From the cell containing the given text, extract its center point as (x, y) coordinate. 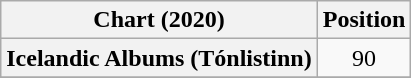
Icelandic Albums (Tónlistinn) (159, 58)
Chart (2020) (159, 20)
90 (364, 58)
Position (364, 20)
